Provide the [x, y] coordinate of the cell's center where the given text is located.  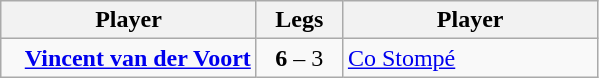
Legs [299, 20]
Vincent van der Voort [129, 58]
Co Stompé [470, 58]
6 – 3 [299, 58]
